Return the (x, y) coordinate for the center point of the cell that contains the specified text.  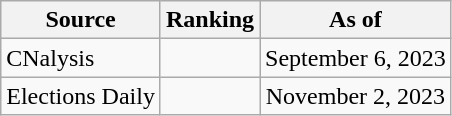
Elections Daily (81, 96)
CNalysis (81, 58)
November 2, 2023 (356, 96)
As of (356, 20)
Source (81, 20)
Ranking (210, 20)
September 6, 2023 (356, 58)
